From the cell containing the given text, extract its center point as [X, Y] coordinate. 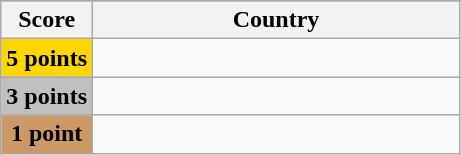
1 point [47, 134]
5 points [47, 58]
Score [47, 20]
3 points [47, 96]
Country [276, 20]
